Output the [x, y] coordinate of the center of the cell containing the given text.  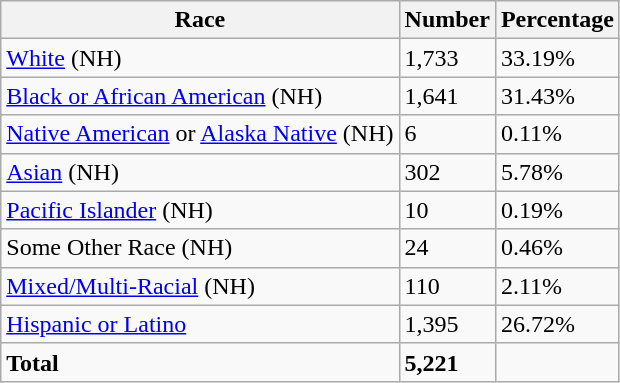
Total [200, 362]
302 [447, 172]
Percentage [557, 20]
Black or African American (NH) [200, 96]
1,733 [447, 58]
Native American or Alaska Native (NH) [200, 134]
5,221 [447, 362]
0.19% [557, 210]
Mixed/Multi-Racial (NH) [200, 286]
31.43% [557, 96]
0.46% [557, 248]
6 [447, 134]
2.11% [557, 286]
110 [447, 286]
Hispanic or Latino [200, 324]
Race [200, 20]
24 [447, 248]
Some Other Race (NH) [200, 248]
1,641 [447, 96]
10 [447, 210]
1,395 [447, 324]
26.72% [557, 324]
White (NH) [200, 58]
Number [447, 20]
0.11% [557, 134]
Pacific Islander (NH) [200, 210]
Asian (NH) [200, 172]
33.19% [557, 58]
5.78% [557, 172]
